Detect which cell encompasses the target text, then output its [X, Y] center coordinate. 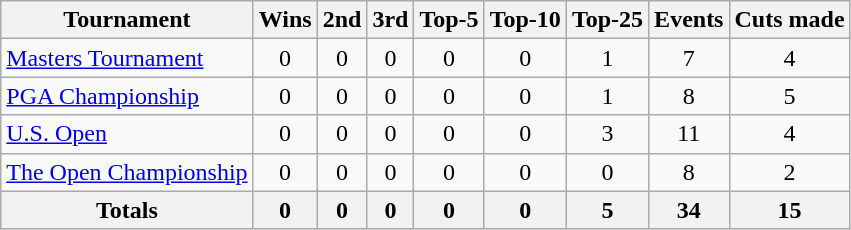
Wins [285, 20]
2 [790, 172]
Masters Tournament [127, 58]
Top-5 [449, 20]
34 [689, 210]
3 [607, 134]
PGA Championship [127, 96]
Tournament [127, 20]
Totals [127, 210]
15 [790, 210]
Top-25 [607, 20]
The Open Championship [127, 172]
7 [689, 58]
U.S. Open [127, 134]
Events [689, 20]
2nd [342, 20]
Cuts made [790, 20]
3rd [390, 20]
11 [689, 134]
Top-10 [525, 20]
